Identify which cell holds the provided text, then report its (X, Y) central coordinate. 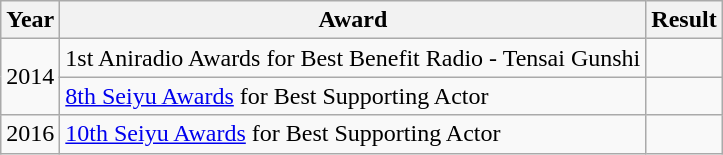
Year (30, 20)
Award (353, 20)
8th Seiyu Awards for Best Supporting Actor (353, 96)
10th Seiyu Awards for Best Supporting Actor (353, 134)
2016 (30, 134)
1st Aniradio Awards for Best Benefit Radio - Tensai Gunshi (353, 58)
Result (684, 20)
2014 (30, 77)
